Output the [x, y] coordinate of the center of the cell containing the given text.  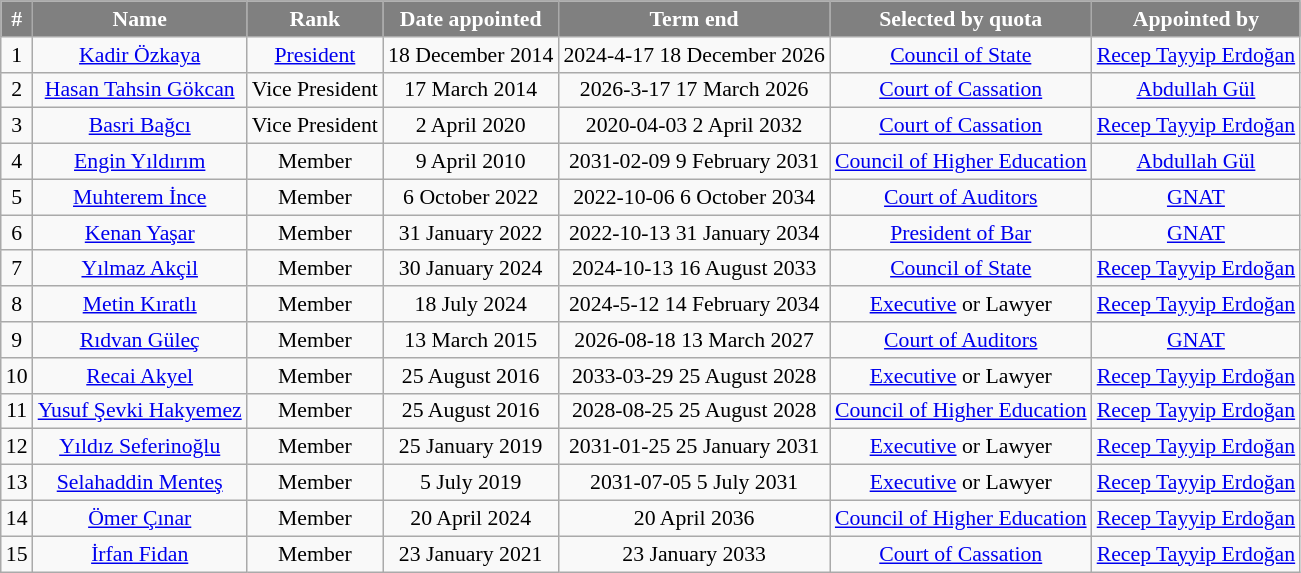
5 July 2019 [470, 483]
25 January 2019 [470, 447]
İrfan Fidan [140, 554]
18 December 2014 [470, 55]
2031-01-25 25 January 2031 [694, 447]
20 April 2024 [470, 519]
18 July 2024 [470, 305]
2026-3-17 17 March 2026 [694, 91]
2033-03-29 25 August 2028 [694, 376]
10 [17, 376]
Rank [315, 19]
13 March 2015 [470, 340]
23 January 2021 [470, 554]
2024-10-13 16 August 2033 [694, 269]
Metin Kıratlı [140, 305]
2024-4-17 18 December 2026 [694, 55]
2024-5-12 14 February 2034 [694, 305]
Recai Akyel [140, 376]
6 [17, 233]
Name [140, 19]
2022-10-13 31 January 2034 [694, 233]
2022-10-06 6 October 2034 [694, 198]
Kenan Yaşar [140, 233]
Hasan Tahsin Gökcan [140, 91]
2028-08-25 25 August 2028 [694, 412]
Appointed by [1196, 19]
Rıdvan Güleç [140, 340]
# [17, 19]
Term end [694, 19]
Date appointed [470, 19]
9 [17, 340]
5 [17, 198]
President of Bar [961, 233]
Selected by quota [961, 19]
Selahaddin Menteş [140, 483]
Kadir Özkaya [140, 55]
Yusuf Şevki Hakyemez [140, 412]
Muhterem İnce [140, 198]
2031-07-05 5 July 2031 [694, 483]
Yılmaz Akçil [140, 269]
9 April 2010 [470, 162]
2026-08-18 13 March 2027 [694, 340]
1 [17, 55]
Yıldız Seferinoğlu [140, 447]
7 [17, 269]
2031-02-09 9 February 2031 [694, 162]
2020-04-03 2 April 2032 [694, 126]
20 April 2036 [694, 519]
12 [17, 447]
Basri Bağcı [140, 126]
23 January 2033 [694, 554]
6 October 2022 [470, 198]
14 [17, 519]
2 April 2020 [470, 126]
8 [17, 305]
Ömer Çınar [140, 519]
31 January 2022 [470, 233]
President [315, 55]
17 March 2014 [470, 91]
15 [17, 554]
3 [17, 126]
4 [17, 162]
13 [17, 483]
30 January 2024 [470, 269]
11 [17, 412]
2 [17, 91]
Engin Yıldırım [140, 162]
